Search for the cell housing the specified text and yield its [x, y] center coordinate. 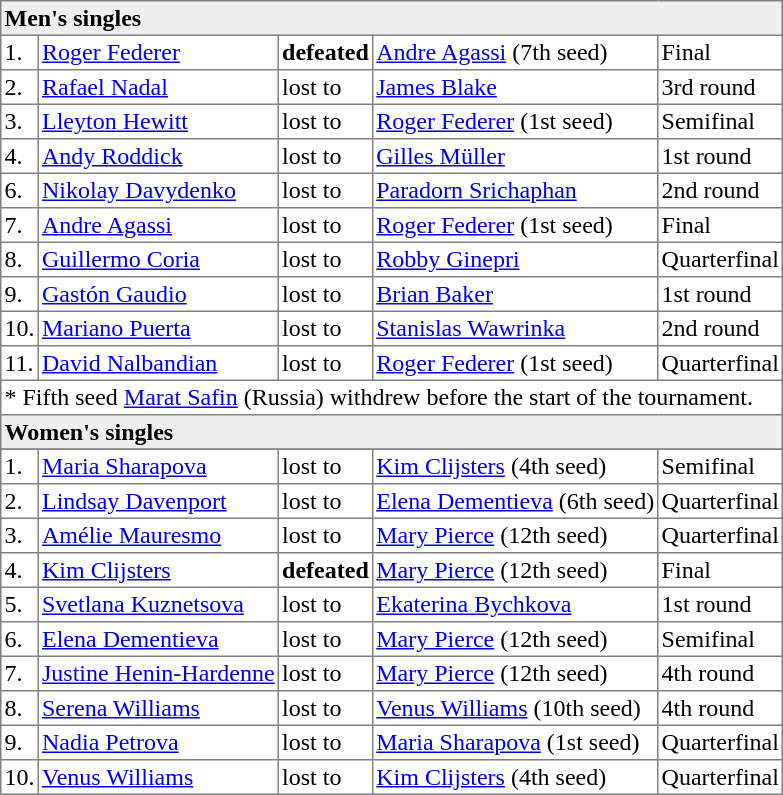
3rd round [720, 87]
Gilles Müller [514, 156]
11. [20, 363]
Rafael Nadal [158, 87]
Venus Williams (10th seed) [514, 708]
James Blake [514, 87]
Elena Dementieva [158, 639]
Men's singles [392, 18]
* Fifth seed Marat Safin (Russia) withdrew before the start of the tournament. [392, 397]
Serena Williams [158, 708]
Roger Federer [158, 52]
Venus Williams [158, 777]
Robby Ginepri [514, 259]
Andre Agassi (7th seed) [514, 52]
Maria Sharapova (1st seed) [514, 742]
Nikolay Davydenko [158, 190]
Andy Roddick [158, 156]
Lleyton Hewitt [158, 121]
Paradorn Srichaphan [514, 190]
Guillermo Coria [158, 259]
Lindsay Davenport [158, 501]
Stanislas Wawrinka [514, 328]
Elena Dementieva (6th seed) [514, 501]
Andre Agassi [158, 225]
Women's singles [392, 432]
Justine Henin-Hardenne [158, 673]
Brian Baker [514, 294]
Nadia Petrova [158, 742]
5. [20, 604]
Ekaterina Bychkova [514, 604]
Kim Clijsters [158, 570]
Mariano Puerta [158, 328]
Svetlana Kuznetsova [158, 604]
Amélie Mauresmo [158, 535]
Gastón Gaudio [158, 294]
David Nalbandian [158, 363]
Maria Sharapova [158, 466]
